Determine the (x, y) coordinate at the center of the cell enclosing the given text.  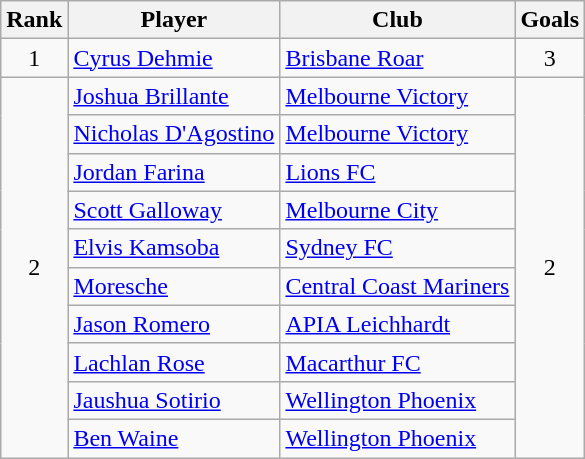
Brisbane Roar (398, 58)
Central Coast Mariners (398, 286)
Nicholas D'Agostino (174, 134)
Ben Waine (174, 438)
Scott Galloway (174, 210)
Joshua Brillante (174, 96)
APIA Leichhardt (398, 324)
Lions FC (398, 172)
Jaushua Sotirio (174, 400)
Moresche (174, 286)
Sydney FC (398, 248)
Elvis Kamsoba (174, 248)
Lachlan Rose (174, 362)
Melbourne City (398, 210)
3 (550, 58)
Macarthur FC (398, 362)
Jordan Farina (174, 172)
Jason Romero (174, 324)
Player (174, 20)
Cyrus Dehmie (174, 58)
Rank (34, 20)
Club (398, 20)
1 (34, 58)
Goals (550, 20)
